Pinpoint the cell where the given text exists, returning its (x, y) midpoint coordinate. 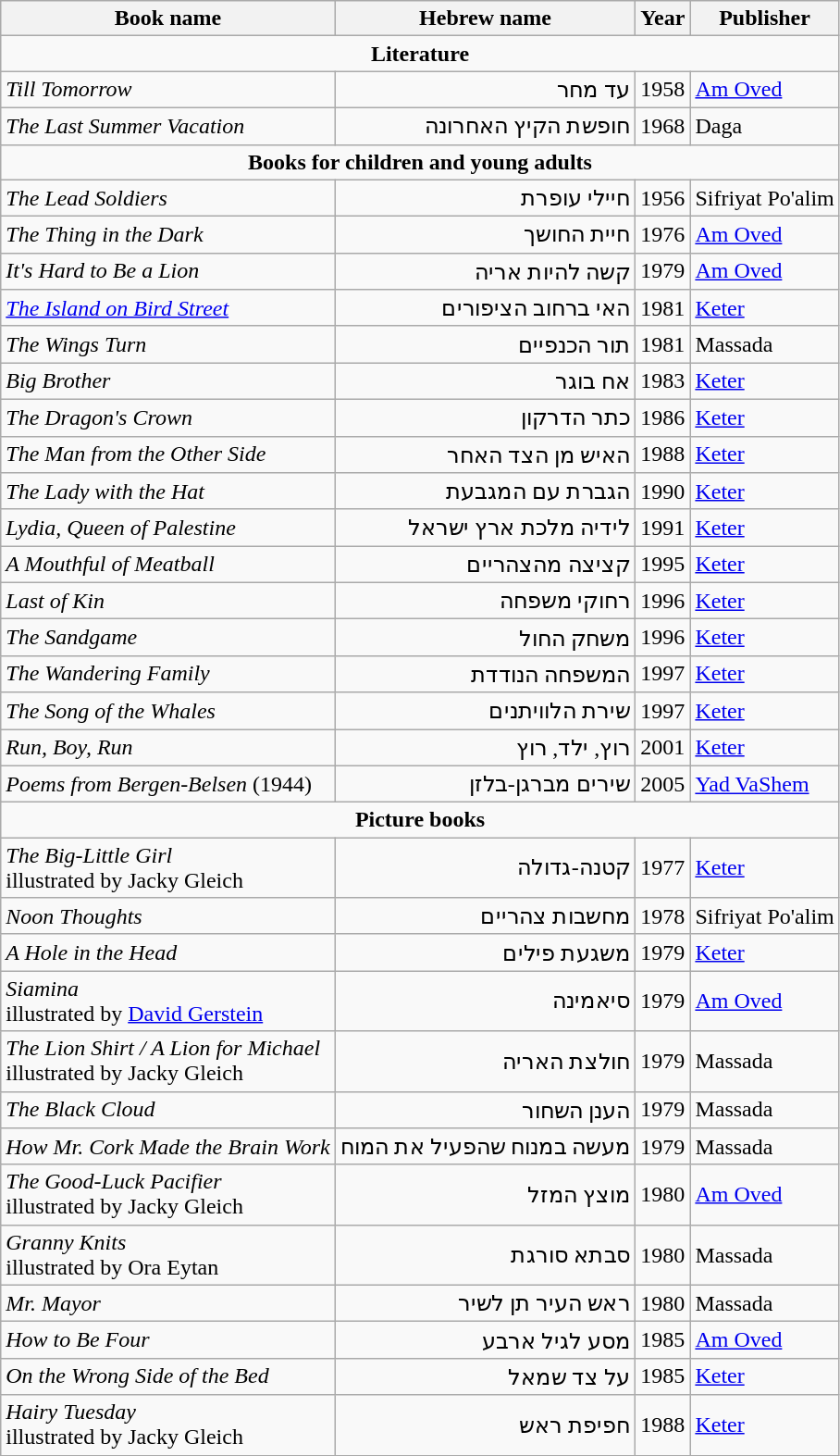
1991 (662, 528)
It's Hard to Be a Lion (168, 271)
The Song of the Whales (168, 711)
Run, Boy, Run (168, 748)
קציצה מהצהריים (485, 565)
אח בוגר (485, 381)
The Man from the Other Side (168, 454)
חיילי עופרת (485, 198)
שירת הלוויתנים (485, 711)
1978 (662, 916)
Picture books (420, 820)
סיאמינה (485, 1002)
Siaminaillustrated by David Gerstein (168, 1002)
How to Be Four (168, 1340)
עד מחר (485, 90)
A Mouthful of Meatball (168, 565)
מחשבות צהריים (485, 916)
ראש העיר תן לשיר (485, 1303)
Yad VaShem (764, 784)
The Island on Bird Street (168, 308)
1983 (662, 381)
רחוקי משפחה (485, 601)
The Lion Shirt / A Lion for Michaelillustrated by Jacky Gleich (168, 1061)
Noon Thoughts (168, 916)
הגברת עם המגבעת (485, 492)
Hebrew name (485, 19)
The Thing in the Dark (168, 235)
A Hole in the Head (168, 952)
1986 (662, 417)
שירים מברגן-בלזן (485, 784)
מסע לגיל ארבע (485, 1340)
Books for children and young adults (420, 162)
קטנה-גדולה (485, 868)
Mr. Mayor (168, 1303)
האיש מן הצד האחר (485, 454)
Till Tomorrow (168, 90)
On the Wrong Side of the Bed (168, 1376)
The Good-Luck Pacifierillustrated by Jacky Gleich (168, 1194)
Daga (764, 126)
Granny Knitsillustrated by Ora Eytan (168, 1255)
האי ברחוב הציפורים (485, 308)
How Mr. Cork Made the Brain Work (168, 1147)
1968 (662, 126)
תור הכנפיים (485, 344)
1995 (662, 565)
The Wandering Family (168, 674)
The Last Summer Vacation (168, 126)
Hairy Tuesdayillustrated by Jacky Gleich (168, 1425)
The Big-Little Girlillustrated by Jacky Gleich (168, 868)
הענן השחור (485, 1110)
על צד שמאל (485, 1376)
חולצת האריה (485, 1061)
מעשה במנוח שהפעיל את המוח (485, 1147)
1990 (662, 492)
The Sandgame (168, 638)
Book name (168, 19)
חפיפת ראש (485, 1425)
The Lady with the Hat (168, 492)
2001 (662, 748)
1977 (662, 868)
Poems from Bergen-Belsen (1944) (168, 784)
רוץ, ילד, רוץ (485, 748)
לידיה מלכת ארץ ישראל (485, 528)
מוצץ המזל (485, 1194)
The Black Cloud (168, 1110)
The Lead Soldiers (168, 198)
1956 (662, 198)
Lydia, Queen of Palestine (168, 528)
המשפחה הנודדת (485, 674)
Literature (420, 54)
The Dragon's Crown (168, 417)
1958 (662, 90)
Big Brother (168, 381)
סבתא סורגת (485, 1255)
Last of Kin (168, 601)
כתר הדרקון (485, 417)
Year (662, 19)
משגעת פילים (485, 952)
2005 (662, 784)
משחק החול (485, 638)
חופשת הקיץ האחרונה (485, 126)
חיית החושך (485, 235)
1976 (662, 235)
Publisher (764, 19)
קשה להיות אריה (485, 271)
The Wings Turn (168, 344)
